Extract the [x, y] coordinate from the center of the cell holding the provided text.  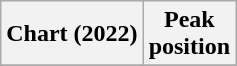
Chart (2022) [72, 34]
Peakposition [189, 34]
